Determine the (x, y) coordinate at the center of the cell enclosing the given text.  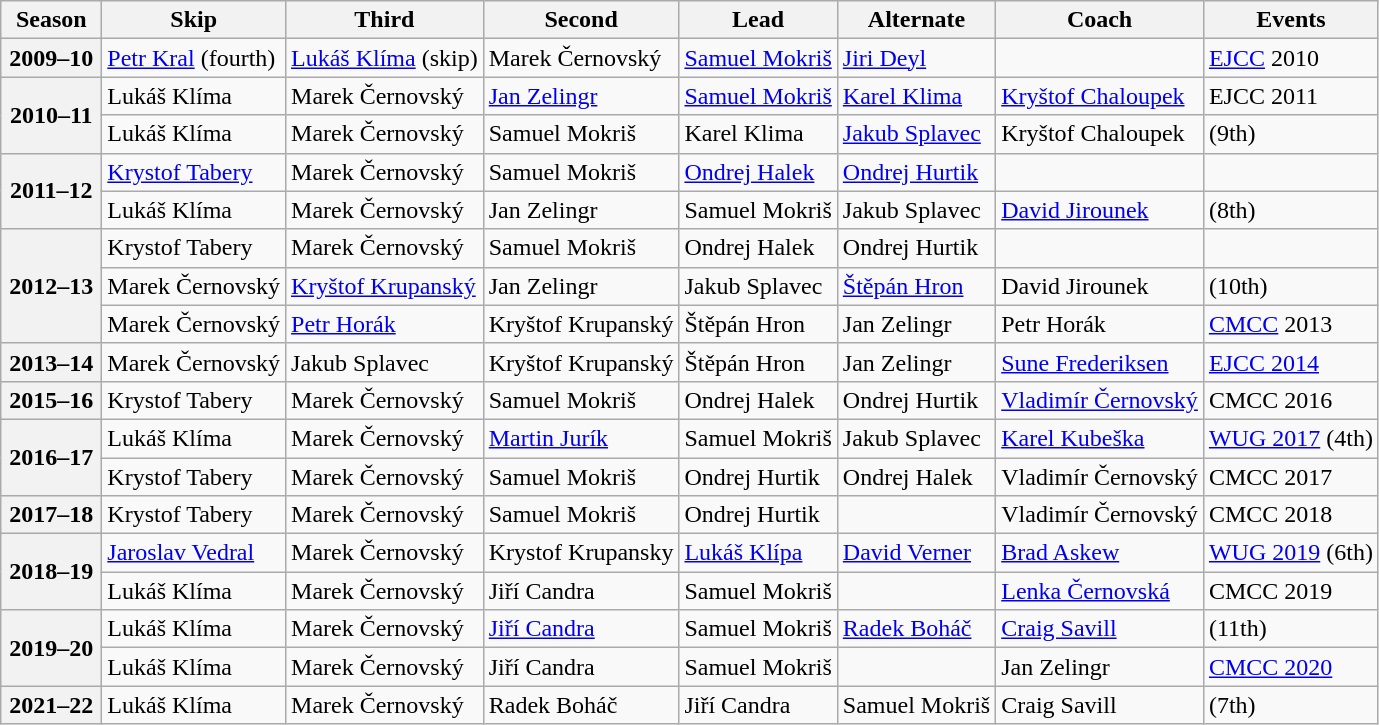
Krystof Krupansky (581, 553)
(11th) (1290, 629)
2012–13 (52, 286)
(10th) (1290, 286)
EJCC 2011 (1290, 96)
Martin Jurík (581, 438)
(7th) (1290, 705)
Lead (758, 20)
Season (52, 20)
Skip (194, 20)
CMCC 2019 (1290, 591)
2019–20 (52, 648)
EJCC 2014 (1290, 362)
CMCC 2016 (1290, 400)
Alternate (916, 20)
2015–16 (52, 400)
Petr Kral (fourth) (194, 58)
Lukáš Klíma (skip) (385, 58)
Lenka Černovská (1100, 591)
2021–22 (52, 705)
David Verner (916, 553)
WUG 2019 (6th) (1290, 553)
WUG 2017 (4th) (1290, 438)
(9th) (1290, 134)
CMCC 2020 (1290, 667)
Events (1290, 20)
2011–12 (52, 191)
2016–17 (52, 457)
CMCC 2018 (1290, 515)
Second (581, 20)
2017–18 (52, 515)
2010–11 (52, 115)
Lukáš Klípa (758, 553)
2009–10 (52, 58)
(8th) (1290, 210)
Sune Frederiksen (1100, 362)
Third (385, 20)
CMCC 2017 (1290, 477)
CMCC 2013 (1290, 324)
2013–14 (52, 362)
Coach (1100, 20)
2018–19 (52, 572)
Jaroslav Vedral (194, 553)
EJCC 2010 (1290, 58)
Karel Kubeška (1100, 438)
Brad Askew (1100, 553)
Jiri Deyl (916, 58)
